From the cell containing the given text, extract its center point as [X, Y] coordinate. 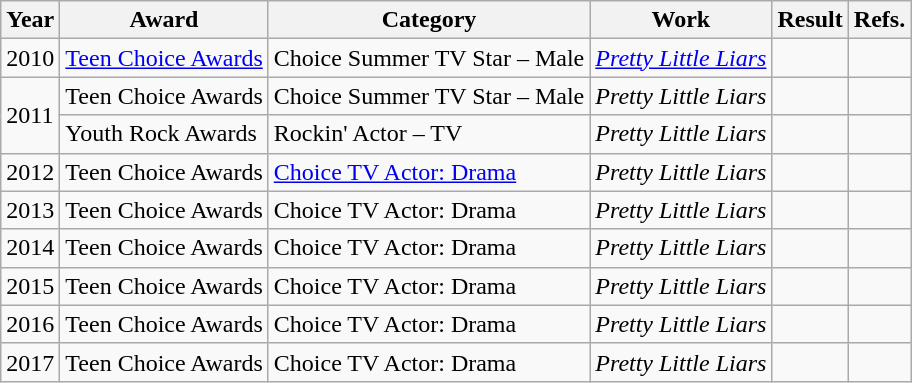
2015 [30, 286]
Rockin' Actor – TV [428, 134]
Result [810, 20]
2012 [30, 172]
2010 [30, 58]
Category [428, 20]
Award [164, 20]
2014 [30, 248]
Youth Rock Awards [164, 134]
2011 [30, 115]
2017 [30, 362]
Refs. [879, 20]
Work [681, 20]
2016 [30, 324]
2013 [30, 210]
Year [30, 20]
